Extract the (X, Y) coordinate from the center of the cell holding the provided text.  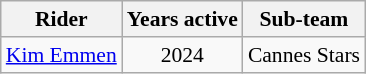
Rider (62, 19)
Sub-team (304, 19)
Kim Emmen (62, 55)
Years active (182, 19)
Cannes Stars (304, 55)
2024 (182, 55)
